Search for the cell housing the specified text and yield its [x, y] center coordinate. 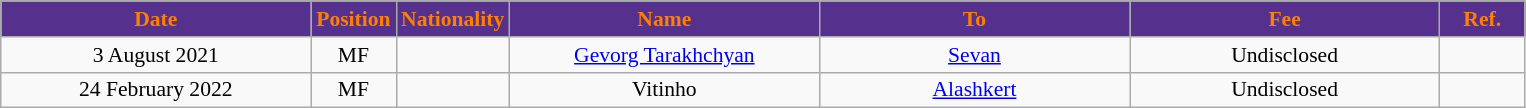
Position [354, 19]
Ref. [1482, 19]
Date [156, 19]
Vitinho [664, 90]
Name [664, 19]
Fee [1285, 19]
To [974, 19]
Nationality [452, 19]
24 February 2022 [156, 90]
Sevan [974, 55]
Gevorg Tarakhchyan [664, 55]
3 August 2021 [156, 55]
Alashkert [974, 90]
